Identify which cell holds the provided text, then report its (X, Y) central coordinate. 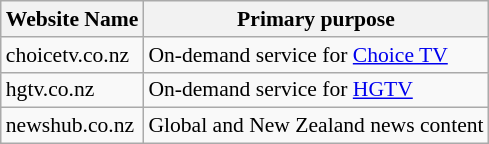
On-demand service for Choice TV (316, 55)
Primary purpose (316, 19)
hgtv.co.nz (72, 90)
Website Name (72, 19)
choicetv.co.nz (72, 55)
newshub.co.nz (72, 126)
Global and New Zealand news content (316, 126)
On-demand service for HGTV (316, 90)
